Identify which cell holds the provided text, then report its [X, Y] central coordinate. 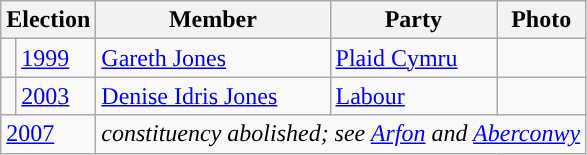
2003 [56, 96]
Labour [414, 96]
constituency abolished; see Arfon and Aberconwy [341, 134]
Gareth Jones [213, 58]
Photo [542, 20]
Denise Idris Jones [213, 96]
Member [213, 20]
Party [414, 20]
Election [48, 20]
Plaid Cymru [414, 58]
2007 [48, 134]
1999 [56, 58]
